Scan for the cell matching the given text and deliver its [x, y] coordinate at center. 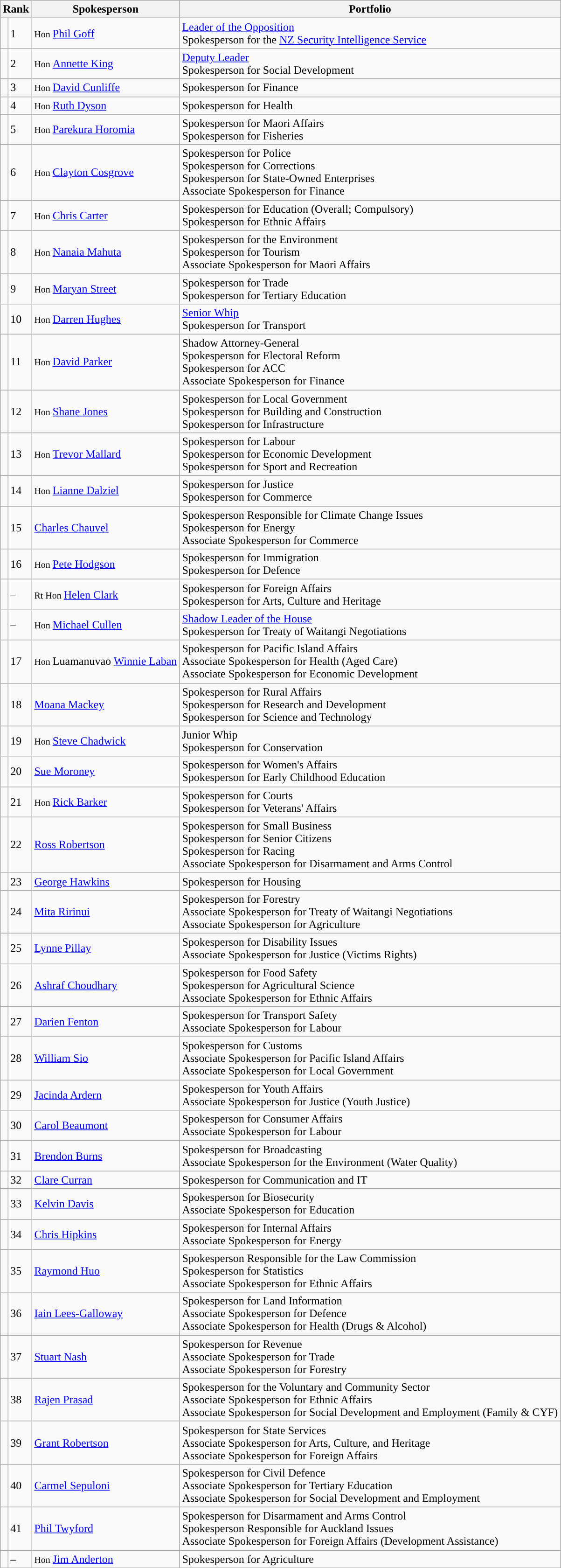
Rajen Prasad [105, 1400]
32 [20, 1180]
Jacinda Ardern [105, 1095]
Hon Darren Hughes [105, 319]
5 [20, 130]
16 [20, 564]
36 [20, 1314]
39 [20, 1443]
Iain Lees-Galloway [105, 1314]
Ashraf Choudhary [105, 985]
Hon Maryan Street [105, 288]
Spokesperson for ImmigrationSpokesperson for Defence [370, 564]
15 [20, 528]
40 [20, 1485]
Spokesperson for Finance [370, 88]
Hon Shane Jones [105, 411]
Stuart Nash [105, 1357]
Charles Chauvel [105, 528]
Spokesperson for Local GovernmentSpokesperson for Building and ConstructionSpokesperson for Infrastructure [370, 411]
Rank [16, 9]
Hon Rick Barker [105, 801]
17 [20, 662]
2 [20, 63]
Spokesperson for Rural AffairsSpokesperson for Research and DevelopmentSpokesperson for Science and Technology [370, 704]
Hon Lianne Dalziel [105, 491]
Spokesperson for ForestryAssociate Spokesperson for Treaty of Waitangi NegotiationsAssociate Spokesperson for Agriculture [370, 912]
Clare Curran [105, 1180]
Hon Luamanuvao Winnie Laban [105, 662]
23 [20, 881]
25 [20, 948]
14 [20, 491]
Hon Jim Anderton [105, 1559]
Darien Fenton [105, 1022]
Spokesperson for Communication and IT [370, 1180]
Spokesperson for CourtsSpokesperson for Veterans' Affairs [370, 801]
1 [20, 34]
Spokesperson for Foreign AffairsSpokesperson for Arts, Culture and Heritage [370, 594]
Mita Ririnui [105, 912]
Spokesperson for Youth AffairsAssociate Spokesperson for Justice (Youth Justice) [370, 1095]
Hon Michael Cullen [105, 625]
33 [20, 1204]
Spokesperson for Disability IssuesAssociate Spokesperson for Justice (Victims Rights) [370, 948]
Portfolio [370, 9]
35 [20, 1271]
Spokesperson [105, 9]
12 [20, 411]
Spokesperson for Women's AffairsSpokesperson for Early Childhood Education [370, 772]
Sue Moroney [105, 772]
Spokesperson Responsible for the Law CommissionSpokesperson for StatisticsAssociate Spokesperson for Ethnic Affairs [370, 1271]
Spokesperson for Education (Overall; Compulsory)Spokesperson for Ethnic Affairs [370, 216]
11 [20, 362]
21 [20, 801]
Spokesperson for TradeSpokesperson for Tertiary Education [370, 288]
George Hawkins [105, 881]
38 [20, 1400]
22 [20, 844]
3 [20, 88]
Spokesperson for CustomsAssociate Spokesperson for Pacific Island AffairsAssociate Spokesperson for Local Government [370, 1059]
8 [20, 252]
6 [20, 173]
Spokesperson for LabourSpokesperson for Economic DevelopmentSpokesperson for Sport and Recreation [370, 454]
30 [20, 1125]
Shadow Leader of the HouseSpokesperson for Treaty of Waitangi Negotiations [370, 625]
Hon Clayton Cosgrove [105, 173]
Hon Ruth Dyson [105, 105]
Ross Robertson [105, 844]
Shadow Attorney-GeneralSpokesperson for Electoral ReformSpokesperson for ACCAssociate Spokesperson for Finance [370, 362]
Junior WhipSpokesperson for Conservation [370, 741]
Spokesperson for BroadcastingAssociate Spokesperson for the Environment (Water Quality) [370, 1156]
Spokesperson for Transport SafetyAssociate Spokesperson for Labour [370, 1022]
Spokesperson for Food SafetySpokesperson for Agricultural ScienceAssociate Spokesperson for Ethnic Affairs [370, 985]
Leader of the OppositionSpokesperson for the NZ Security Intelligence Service [370, 34]
Spokesperson for BiosecurityAssociate Spokesperson for Education [370, 1204]
7 [20, 216]
4 [20, 105]
26 [20, 985]
Hon David Cunliffe [105, 88]
Hon Steve Chadwick [105, 741]
Spokesperson for RevenueAssociate Spokesperson for TradeAssociate Spokesperson for Forestry [370, 1357]
Spokesperson for Pacific Island AffairsAssociate Spokesperson for Health (Aged Care)Associate Spokesperson for Economic Development [370, 662]
William Sio [105, 1059]
Spokesperson for Civil DefenceAssociate Spokesperson for Tertiary EducationAssociate Spokesperson for Social Development and Employment [370, 1485]
Hon Annette King [105, 63]
Deputy LeaderSpokesperson for Social Development [370, 63]
41 [20, 1528]
Hon David Parker [105, 362]
29 [20, 1095]
Senior WhipSpokesperson for Transport [370, 319]
19 [20, 741]
Phil Twyford [105, 1528]
Chris Hipkins [105, 1234]
Hon Nanaia Mahuta [105, 252]
31 [20, 1156]
Raymond Huo [105, 1271]
Spokesperson Responsible for Climate Change IssuesSpokesperson for EnergyAssociate Spokesperson for Commerce [370, 528]
Spokesperson for Housing [370, 881]
28 [20, 1059]
18 [20, 704]
Spokesperson for Land InformationAssociate Spokesperson for DefenceAssociate Spokesperson for Health (Drugs & Alcohol) [370, 1314]
10 [20, 319]
Spokesperson for State ServicesAssociate Spokesperson for Arts, Culture, and HeritageAssociate Spokesperson for Foreign Affairs [370, 1443]
20 [20, 772]
27 [20, 1022]
9 [20, 288]
Hon Phil Goff [105, 34]
Spokesperson for Internal AffairsAssociate Spokesperson for Energy [370, 1234]
24 [20, 912]
Hon Chris Carter [105, 216]
Spokesperson for the EnvironmentSpokesperson for TourismAssociate Spokesperson for Maori Affairs [370, 252]
Hon Trevor Mallard [105, 454]
Hon Parekura Horomia [105, 130]
34 [20, 1234]
Rt Hon Helen Clark [105, 594]
Lynne Pillay [105, 948]
Grant Robertson [105, 1443]
Carmel Sepuloni [105, 1485]
Moana Mackey [105, 704]
Brendon Burns [105, 1156]
Spokesperson for Small BusinessSpokesperson for Senior CitizensSpokesperson for RacingAssociate Spokesperson for Disarmament and Arms Control [370, 844]
37 [20, 1357]
Hon Pete Hodgson [105, 564]
Spokesperson for Health [370, 105]
Carol Beaumont [105, 1125]
Spokesperson for JusticeSpokesperson for Commerce [370, 491]
Spokesperson for PoliceSpokesperson for CorrectionsSpokesperson for State-Owned EnterprisesAssociate Spokesperson for Finance [370, 173]
Kelvin Davis [105, 1204]
Spokesperson for Consumer AffairsAssociate Spokesperson for Labour [370, 1125]
13 [20, 454]
Spokesperson for Agriculture [370, 1559]
Spokesperson for Maori AffairsSpokesperson for Fisheries [370, 130]
